Return the (X, Y) coordinate for the center point of the cell that contains the specified text.  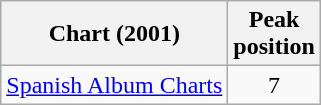
Chart (2001) (114, 34)
Spanish Album Charts (114, 85)
7 (274, 85)
Peakposition (274, 34)
